Output the [x, y] coordinate of the center of the cell containing the given text.  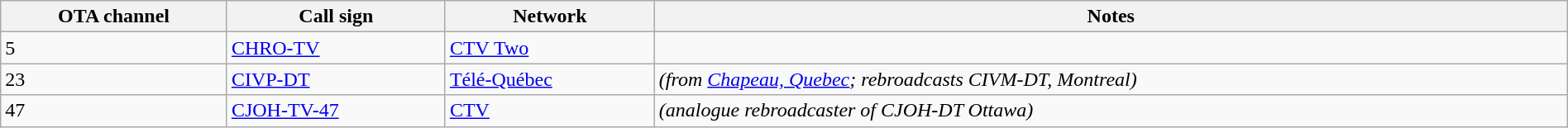
CTV [549, 111]
(analogue rebroadcaster of CJOH-DT Ottawa) [1111, 111]
Call sign [336, 17]
(from Chapeau, Quebec; rebroadcasts CIVM-DT, Montreal) [1111, 79]
23 [114, 79]
CTV Two [549, 48]
CIVP-DT [336, 79]
OTA channel [114, 17]
CJOH-TV-47 [336, 111]
5 [114, 48]
Network [549, 17]
Télé-Québec [549, 79]
47 [114, 111]
CHRO-TV [336, 48]
Notes [1111, 17]
